Return the [X, Y] coordinate for the center point of the cell that contains the specified text.  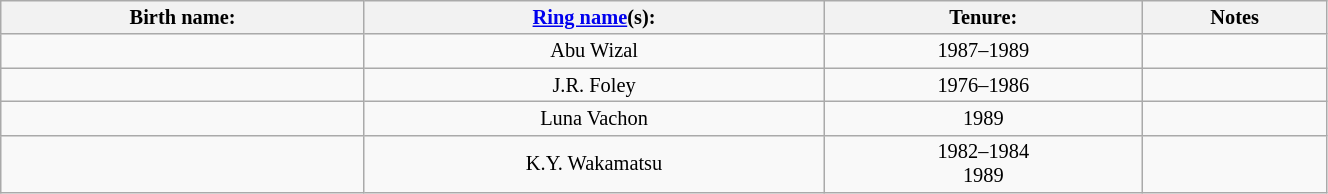
1987–1989 [984, 51]
Notes [1235, 17]
Luna Vachon [594, 118]
Abu Wizal [594, 51]
1976–1986 [984, 85]
Ring name(s): [594, 17]
Tenure: [984, 17]
J.R. Foley [594, 85]
K.Y. Wakamatsu [594, 164]
1982–19841989 [984, 164]
Birth name: [183, 17]
1989 [984, 118]
